Provide the (x, y) coordinate of the cell's center where the given text is located.  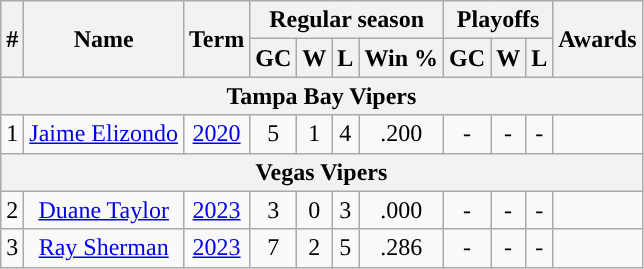
Jaime Elizondo (104, 134)
Name (104, 39)
Win % (402, 58)
Awards (598, 39)
Tampa Bay Vipers (322, 96)
7 (274, 248)
0 (314, 210)
.286 (402, 248)
Vegas Vipers (322, 172)
.200 (402, 134)
2020 (217, 134)
Playoffs (498, 20)
Duane Taylor (104, 210)
Regular season (347, 20)
Term (217, 39)
4 (346, 134)
.000 (402, 210)
# (12, 39)
Ray Sherman (104, 248)
